Find where the given text appears and provide that cell's center as (X, Y) coordinate. 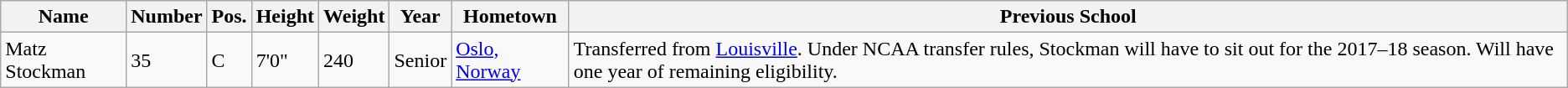
Previous School (1068, 17)
Year (420, 17)
Number (167, 17)
Oslo, Norway (511, 60)
240 (354, 60)
Weight (354, 17)
Hometown (511, 17)
Pos. (230, 17)
Name (64, 17)
35 (167, 60)
Senior (420, 60)
Matz Stockman (64, 60)
7'0" (285, 60)
Height (285, 17)
C (230, 60)
